Detect which cell encompasses the target text, then output its [X, Y] center coordinate. 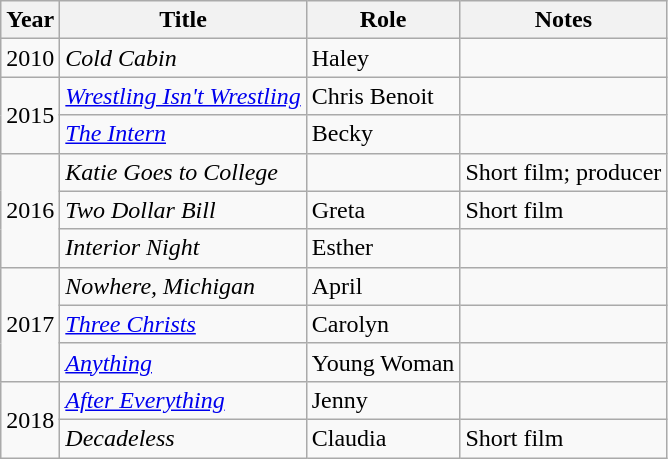
Title [183, 20]
Short film; producer [564, 172]
2016 [30, 210]
Jenny [383, 400]
The Intern [183, 134]
Three Christs [183, 324]
Katie Goes to College [183, 172]
Chris Benoit [383, 96]
Interior Night [183, 248]
2010 [30, 58]
Anything [183, 362]
Greta [383, 210]
Wrestling Isn't Wrestling [183, 96]
Nowhere, Michigan [183, 286]
Decadeless [183, 438]
Two Dollar Bill [183, 210]
Claudia [383, 438]
Haley [383, 58]
Esther [383, 248]
2018 [30, 419]
Cold Cabin [183, 58]
After Everything [183, 400]
Year [30, 20]
Notes [564, 20]
2017 [30, 324]
April [383, 286]
2015 [30, 115]
Becky [383, 134]
Young Woman [383, 362]
Role [383, 20]
Carolyn [383, 324]
